Return the [X, Y] coordinate for the center point of the cell that contains the specified text.  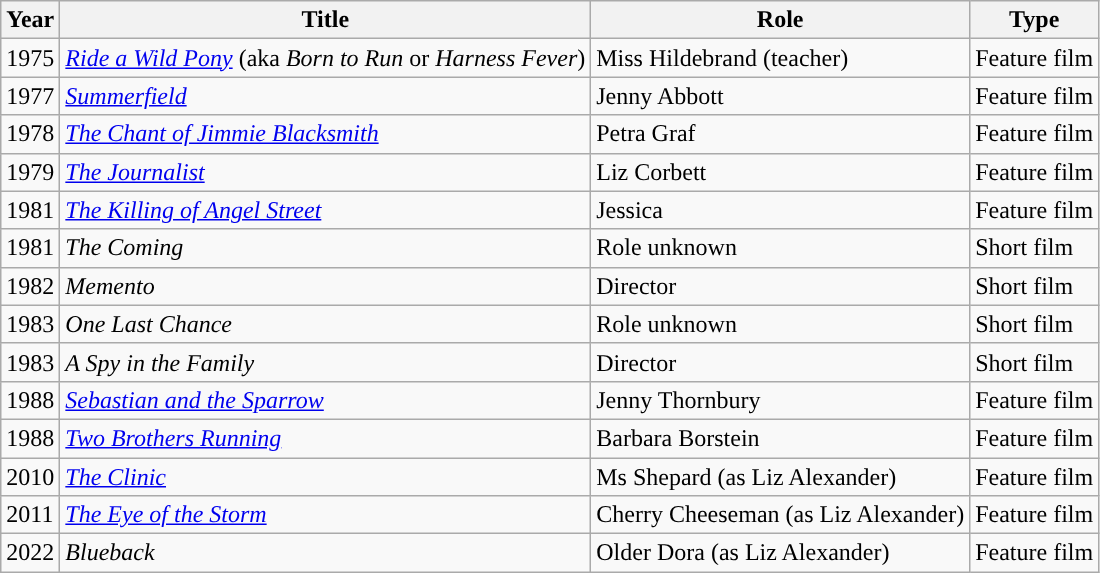
Liz Corbett [780, 172]
1977 [30, 96]
1979 [30, 172]
Cherry Cheeseman (as Liz Alexander) [780, 515]
One Last Chance [326, 324]
A Spy in the Family [326, 362]
2011 [30, 515]
Barbara Borstein [780, 438]
Ms Shepard (as Liz Alexander) [780, 477]
The Eye of the Storm [326, 515]
Memento [326, 286]
Miss Hildebrand (teacher) [780, 58]
2022 [30, 553]
The Journalist [326, 172]
The Killing of Angel Street [326, 210]
Year [30, 20]
Ride a Wild Pony (aka Born to Run or Harness Fever) [326, 58]
Petra Graf [780, 134]
Blueback [326, 553]
Older Dora (as Liz Alexander) [780, 553]
Jenny Thornbury [780, 400]
Jessica [780, 210]
Summerfield [326, 96]
The Clinic [326, 477]
Title [326, 20]
2010 [30, 477]
The Coming [326, 248]
Sebastian and the Sparrow [326, 400]
The Chant of Jimmie Blacksmith [326, 134]
1982 [30, 286]
Role [780, 20]
1975 [30, 58]
Type [1034, 20]
Two Brothers Running [326, 438]
Jenny Abbott [780, 96]
1978 [30, 134]
